Identify which cell holds the provided text, then report its (x, y) central coordinate. 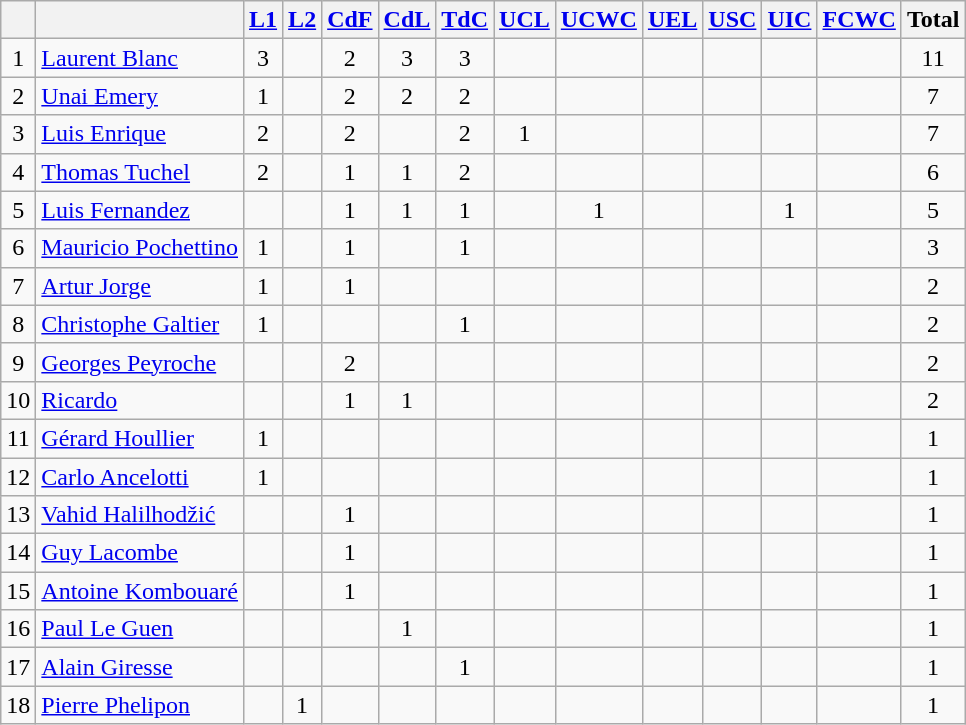
Vahid Halilhodžić (140, 515)
UEL (672, 20)
USC (732, 20)
L1 (264, 20)
15 (18, 591)
UIC (790, 20)
Pierre Phelipon (140, 705)
Luis Enrique (140, 134)
Alain Giresse (140, 667)
12 (18, 477)
10 (18, 400)
Christophe Galtier (140, 324)
Carlo Ancelotti (140, 477)
UCL (525, 20)
17 (18, 667)
Luis Fernandez (140, 210)
Laurent Blanc (140, 58)
UCWC (598, 20)
Georges Peyroche (140, 362)
9 (18, 362)
4 (18, 172)
TdC (465, 20)
Paul Le Guen (140, 629)
14 (18, 553)
L2 (302, 20)
Ricardo (140, 400)
CdF (350, 20)
18 (18, 705)
Antoine Kombouaré (140, 591)
Total (933, 20)
Unai Emery (140, 96)
16 (18, 629)
Thomas Tuchel (140, 172)
Mauricio Pochettino (140, 248)
13 (18, 515)
Guy Lacombe (140, 553)
FCWC (859, 20)
8 (18, 324)
CdL (407, 20)
Gérard Houllier (140, 438)
Artur Jorge (140, 286)
